Extract the (x, y) coordinate from the center of the cell holding the provided text.  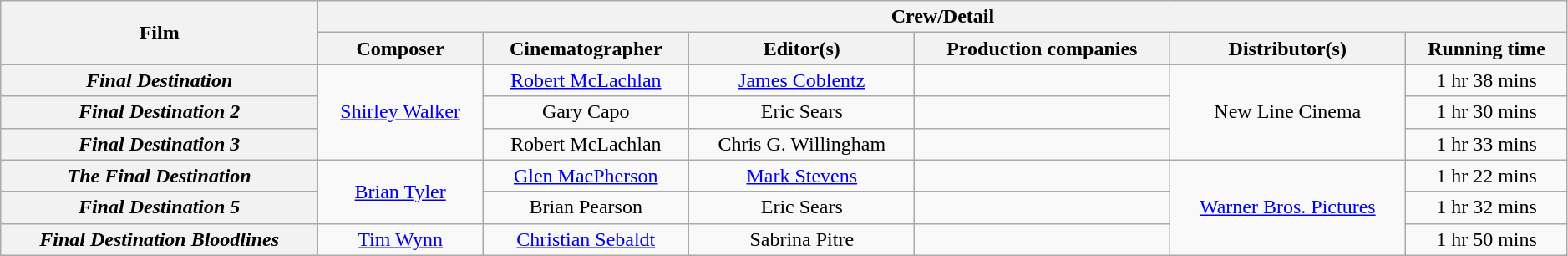
Brian Pearson (586, 207)
1 hr 38 mins (1487, 80)
Tim Wynn (401, 239)
Production companies (1043, 49)
Final Destination Bloodlines (160, 239)
1 hr 32 mins (1487, 207)
Running time (1487, 49)
1 hr 22 mins (1487, 176)
Shirley Walker (401, 112)
1 hr 50 mins (1487, 239)
Distributor(s) (1288, 49)
Sabrina Pitre (802, 239)
Composer (401, 49)
Final Destination 5 (160, 207)
1 hr 30 mins (1487, 112)
The Final Destination (160, 176)
Final Destination 3 (160, 144)
Editor(s) (802, 49)
Chris G. Willingham (802, 144)
Cinematographer (586, 49)
Gary Capo (586, 112)
Film (160, 33)
Christian Sebaldt (586, 239)
Crew/Detail (943, 17)
Glen MacPherson (586, 176)
Brian Tyler (401, 192)
1 hr 33 mins (1487, 144)
Final Destination 2 (160, 112)
Mark Stevens (802, 176)
Final Destination (160, 80)
Warner Bros. Pictures (1288, 207)
New Line Cinema (1288, 112)
James Coblentz (802, 80)
